For the text-containing cell, return its midpoint in (x, y) coordinate format. 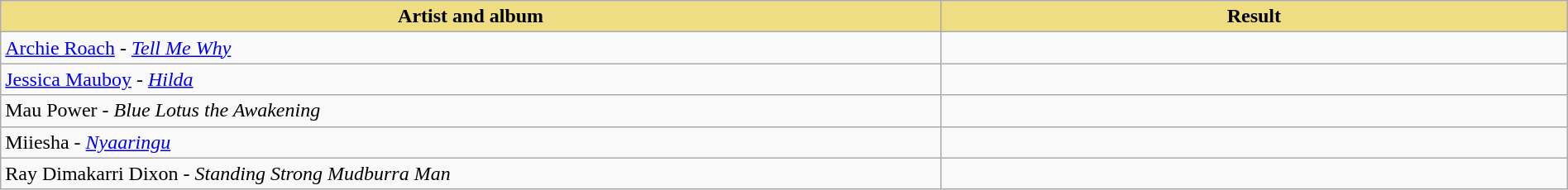
Ray Dimakarri Dixon - Standing Strong Mudburra Man (471, 173)
Jessica Mauboy - Hilda (471, 79)
Mau Power - Blue Lotus the Awakening (471, 111)
Artist and album (471, 17)
Archie Roach - Tell Me Why (471, 48)
Miiesha - Nyaaringu (471, 142)
Result (1254, 17)
